Return (x, y) of the center of cell containing provided text 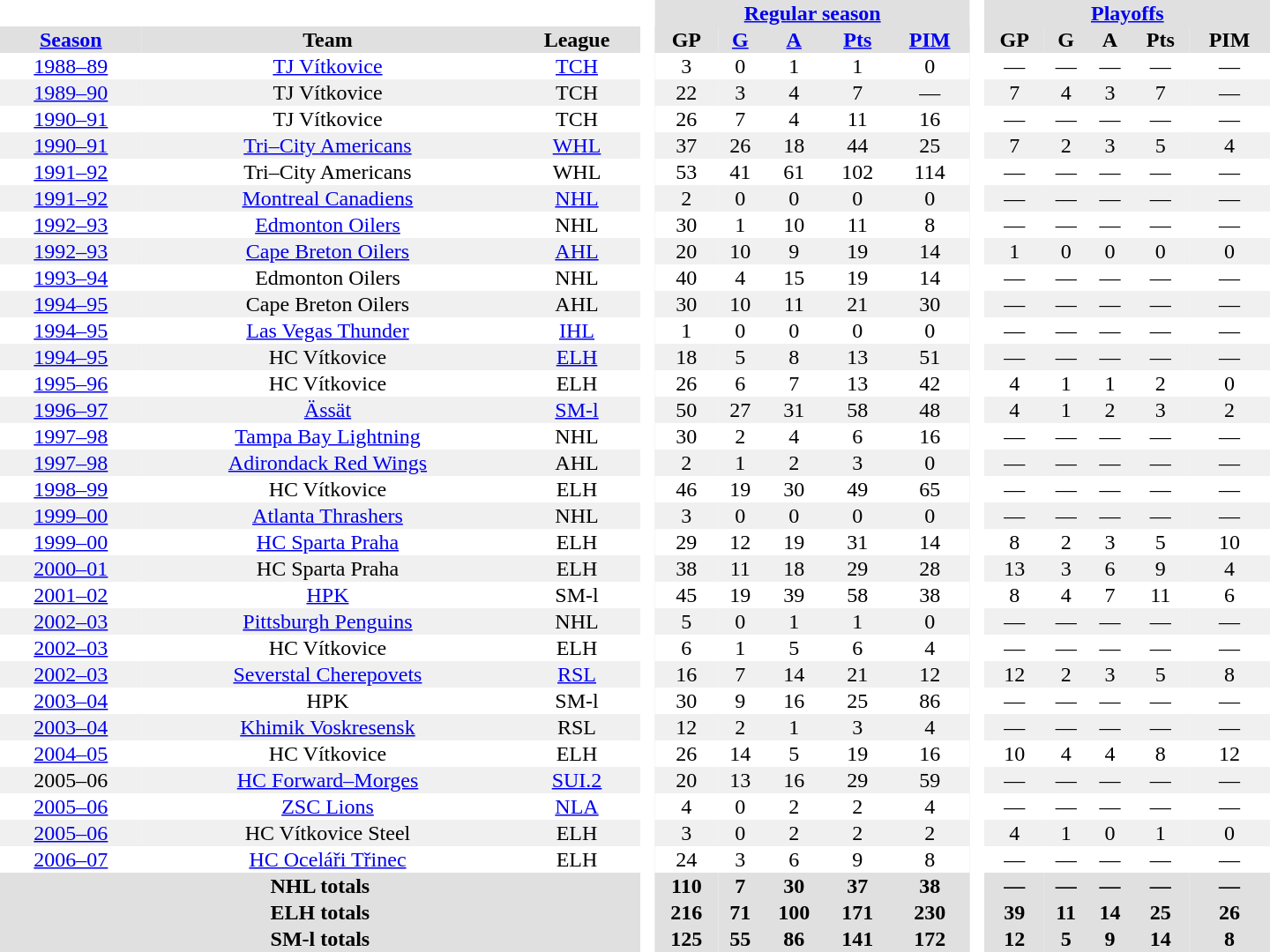
45 (686, 595)
15 (794, 278)
42 (930, 383)
2001–02 (71, 595)
48 (930, 410)
Montreal Canadiens (328, 198)
46 (686, 489)
110 (686, 886)
NHL totals (320, 886)
Pittsburgh Penguins (328, 621)
55 (740, 939)
49 (857, 489)
NLA (577, 807)
53 (686, 172)
44 (857, 145)
Season (71, 40)
40 (686, 278)
100 (794, 912)
Adirondack Red Wings (328, 463)
League (577, 40)
24 (686, 859)
1998–99 (71, 489)
HC Vítkovice Steel (328, 833)
SUI.2 (577, 780)
Khimik Voskresensk (328, 727)
Las Vegas Thunder (328, 331)
1995–96 (71, 383)
65 (930, 489)
1993–94 (71, 278)
SM-l totals (320, 939)
Atlanta Thrashers (328, 516)
114 (930, 172)
230 (930, 912)
50 (686, 410)
IHL (577, 331)
2004–05 (71, 754)
51 (930, 357)
125 (686, 939)
59 (930, 780)
Severstal Cherepovets (328, 674)
2006–07 (71, 859)
HC Oceláři Třinec (328, 859)
41 (740, 172)
216 (686, 912)
Tampa Bay Lightning (328, 436)
22 (686, 93)
Team (328, 40)
71 (740, 912)
1989–90 (71, 93)
2000–01 (71, 569)
28 (930, 569)
172 (930, 939)
27 (740, 410)
Ässät (328, 410)
102 (857, 172)
1988–89 (71, 66)
ELH totals (320, 912)
Playoffs (1127, 13)
HC Forward–Morges (328, 780)
ZSC Lions (328, 807)
61 (794, 172)
1996–97 (71, 410)
141 (857, 939)
Regular season (812, 13)
171 (857, 912)
